Search for the cell housing the specified text and yield its [x, y] center coordinate. 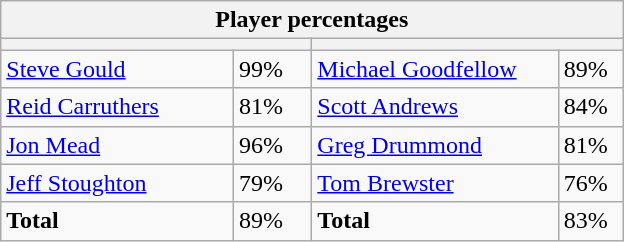
Player percentages [312, 20]
99% [273, 69]
Greg Drummond [436, 145]
96% [273, 145]
Steve Gould [118, 69]
Jon Mead [118, 145]
79% [273, 183]
84% [590, 107]
76% [590, 183]
Tom Brewster [436, 183]
Jeff Stoughton [118, 183]
Scott Andrews [436, 107]
Michael Goodfellow [436, 69]
Reid Carruthers [118, 107]
83% [590, 221]
